Return the (X, Y) coordinate for the center point of the cell that contains the specified text.  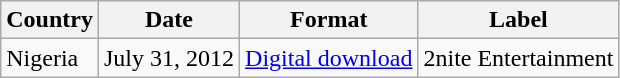
2nite Entertainment (518, 58)
Date (168, 20)
Country (50, 20)
July 31, 2012 (168, 58)
Label (518, 20)
Digital download (329, 58)
Nigeria (50, 58)
Format (329, 20)
